Detect which cell encompasses the target text, then output its [X, Y] center coordinate. 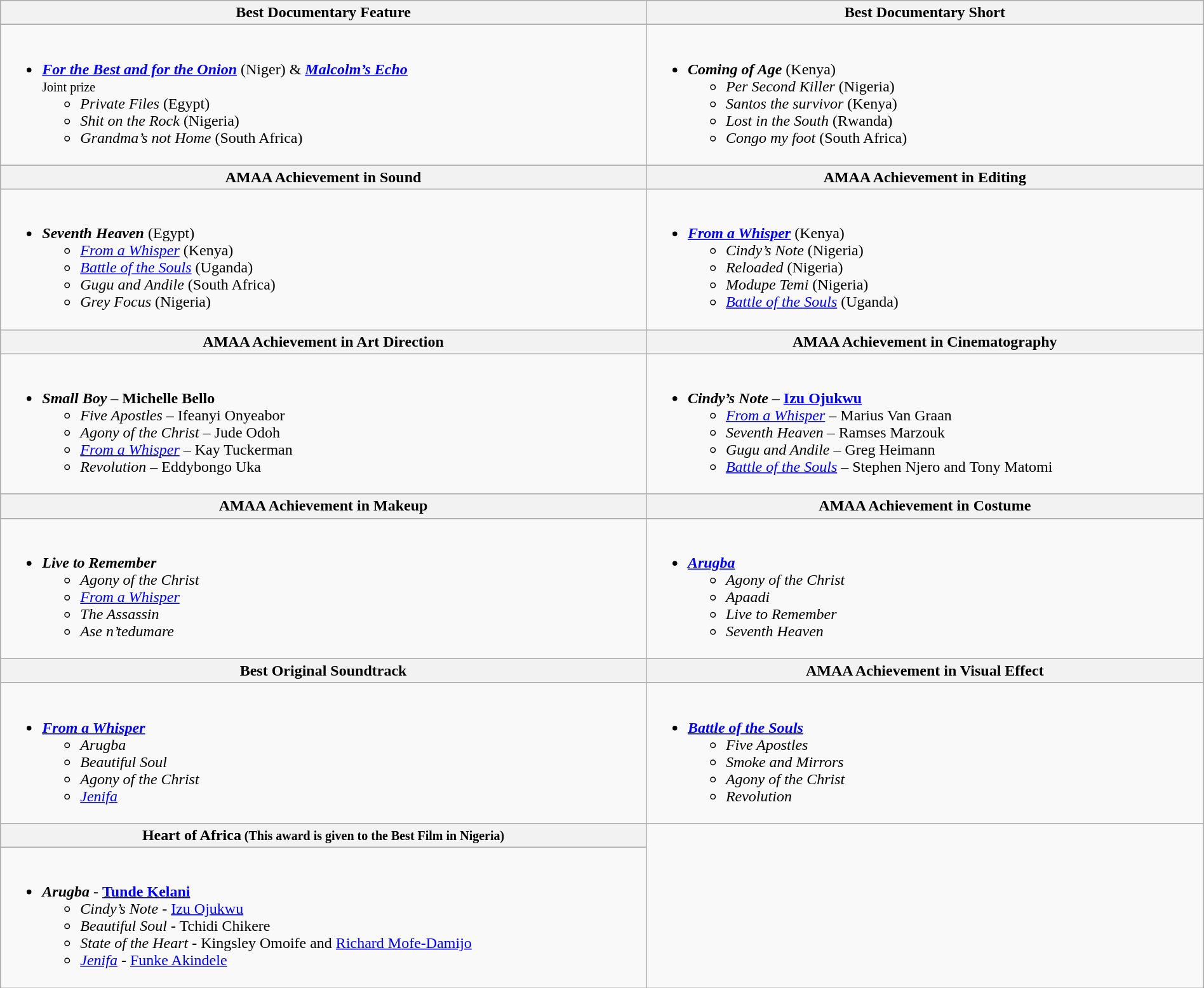
AMAA Achievement in Sound [324, 177]
ArugbaAgony of the ChristApaadiLive to RememberSeventh Heaven [925, 588]
AMAA Achievement in Editing [925, 177]
AMAA Achievement in Art Direction [324, 342]
Small Boy – Michelle BelloFive Apostles – Ifeanyi OnyeaborAgony of the Christ – Jude OdohFrom a Whisper – Kay TuckermanRevolution – Eddybongo Uka [324, 424]
AMAA Achievement in Costume [925, 506]
Best Documentary Feature [324, 13]
Best Original Soundtrack [324, 671]
For the Best and for the Onion (Niger) & Malcolm’s Echo Joint prizePrivate Files (Egypt)Shit on the Rock (Nigeria)Grandma’s not Home (South Africa) [324, 95]
AMAA Achievement in Visual Effect [925, 671]
Best Documentary Short [925, 13]
Seventh Heaven (Egypt)From a Whisper (Kenya)Battle of the Souls (Uganda)Gugu and Andile (South Africa)Grey Focus (Nigeria) [324, 259]
From a Whisper (Kenya)Cindy’s Note (Nigeria)Reloaded (Nigeria)Modupe Temi (Nigeria)Battle of the Souls (Uganda) [925, 259]
AMAA Achievement in Makeup [324, 506]
Coming of Age (Kenya)Per Second Killer (Nigeria)Santos the survivor (Kenya)Lost in the South (Rwanda)Congo my foot (South Africa) [925, 95]
Battle of the SoulsFive ApostlesSmoke and MirrorsAgony of the ChristRevolution [925, 753]
Heart of Africa (This award is given to the Best Film in Nigeria) [324, 835]
From a WhisperArugbaBeautiful SoulAgony of the ChristJenifa [324, 753]
AMAA Achievement in Cinematography [925, 342]
Live to RememberAgony of the ChristFrom a WhisperThe AssassinAse n’tedumare [324, 588]
